Capture the cell that displays the provided text and extract its (x, y) central coordinate. 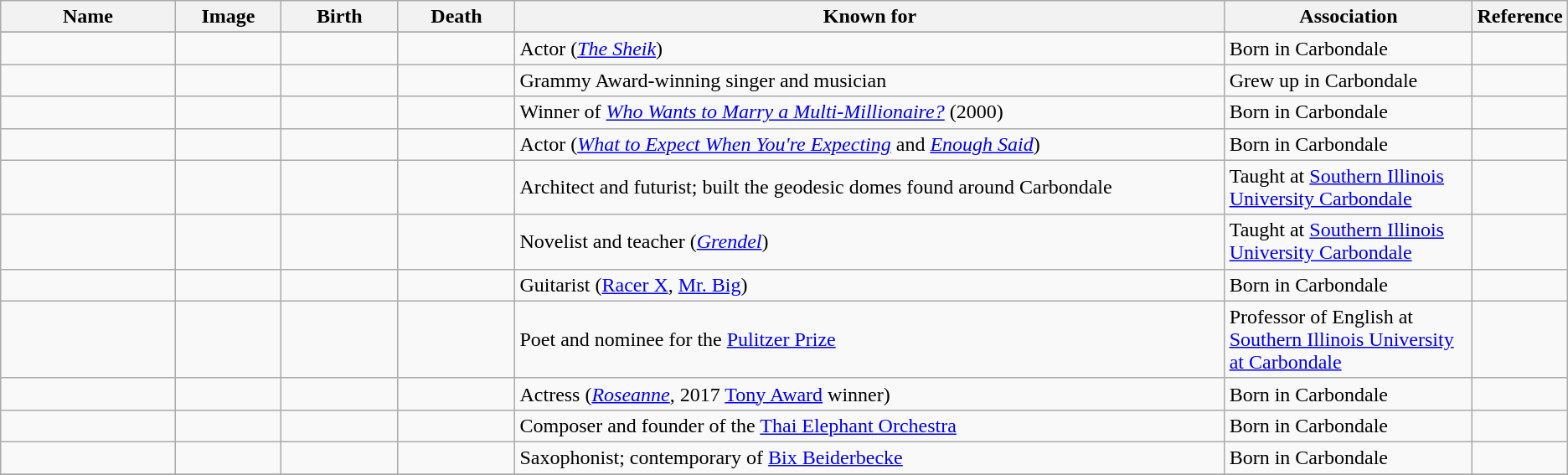
Composer and founder of the Thai Elephant Orchestra (869, 426)
Poet and nominee for the Pulitzer Prize (869, 339)
Saxophonist; contemporary of Bix Beiderbecke (869, 457)
Actor (The Sheik) (869, 49)
Known for (869, 17)
Association (1349, 17)
Winner of Who Wants to Marry a Multi-Millionaire? (2000) (869, 112)
Architect and futurist; built the geodesic domes found around Carbondale (869, 188)
Grammy Award-winning singer and musician (869, 80)
Reference (1519, 17)
Grew up in Carbondale (1349, 80)
Name (89, 17)
Actor (What to Expect When You're Expecting and Enough Said) (869, 144)
Novelist and teacher (Grendel) (869, 241)
Actress (Roseanne, 2017 Tony Award winner) (869, 394)
Death (456, 17)
Professor of English at Southern Illinois University at Carbondale (1349, 339)
Guitarist (Racer X, Mr. Big) (869, 285)
Birth (340, 17)
Image (228, 17)
